Detect which cell encompasses the target text, then output its (X, Y) center coordinate. 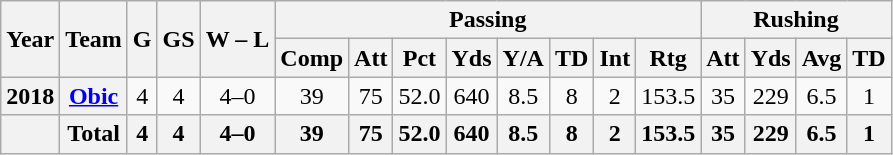
G (142, 39)
Obic (94, 96)
Team (94, 39)
Rushing (796, 20)
2018 (30, 96)
Comp (312, 58)
Year (30, 39)
Total (94, 134)
W – L (238, 39)
GS (178, 39)
Pct (420, 58)
Passing (488, 20)
Y/A (523, 58)
Rtg (668, 58)
Int (615, 58)
Avg (822, 58)
